Capture the cell that displays the provided text and extract its [x, y] central coordinate. 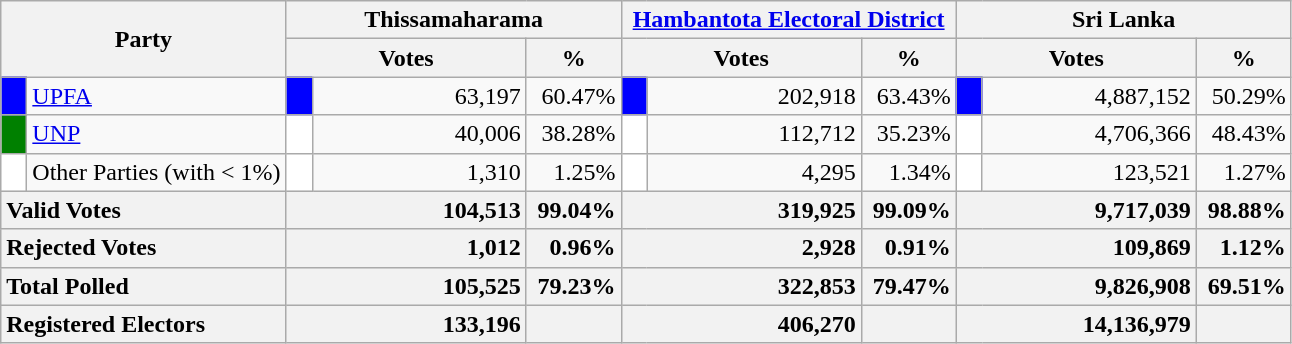
1.12% [1244, 248]
Party [144, 39]
104,513 [406, 210]
63,197 [419, 96]
133,196 [406, 324]
Sri Lanka [1124, 20]
Valid Votes [144, 210]
Rejected Votes [144, 248]
1,310 [419, 172]
UPFA [156, 96]
99.09% [908, 210]
98.88% [1244, 210]
123,521 [1089, 172]
105,525 [406, 286]
1.34% [908, 172]
35.23% [908, 134]
UNP [156, 134]
202,918 [754, 96]
4,706,366 [1089, 134]
Hambantota Electoral District [788, 20]
Other Parties (with < 1%) [156, 172]
4,295 [754, 172]
2,928 [741, 248]
50.29% [1244, 96]
Total Polled [144, 286]
79.23% [574, 286]
14,136,979 [1076, 324]
0.91% [908, 248]
9,717,039 [1076, 210]
40,006 [419, 134]
38.28% [574, 134]
4,887,152 [1089, 96]
99.04% [574, 210]
1,012 [406, 248]
0.96% [574, 248]
Thissamaharama [454, 20]
Registered Electors [144, 324]
9,826,908 [1076, 286]
112,712 [754, 134]
60.47% [574, 96]
406,270 [741, 324]
63.43% [908, 96]
1.27% [1244, 172]
322,853 [741, 286]
319,925 [741, 210]
69.51% [1244, 286]
48.43% [1244, 134]
1.25% [574, 172]
79.47% [908, 286]
109,869 [1076, 248]
